From the cell containing the given text, extract its center point as (x, y) coordinate. 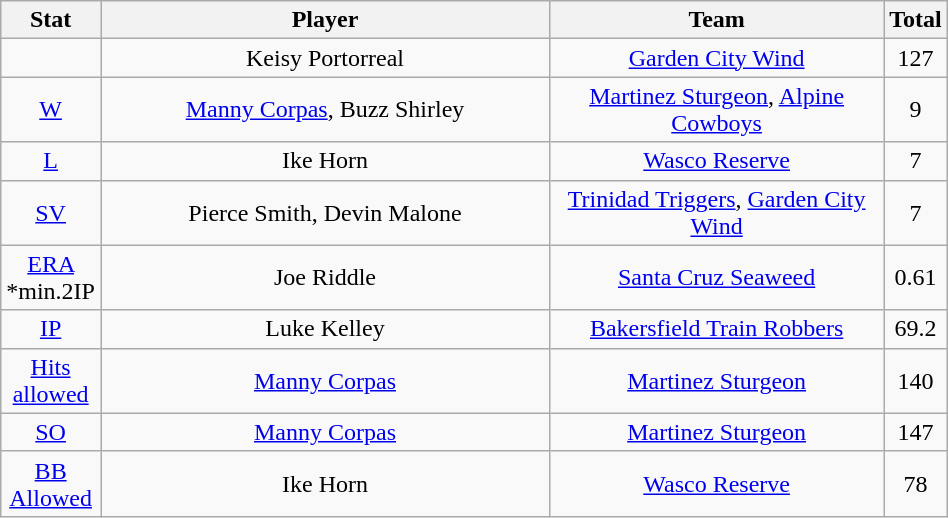
127 (916, 58)
140 (916, 380)
Garden City Wind (717, 58)
SO (51, 432)
Luke Kelley (324, 329)
Santa Cruz Seaweed (717, 278)
Keisy Portorreal (324, 58)
78 (916, 484)
Manny Corpas, Buzz Shirley (324, 110)
Hits allowed (51, 380)
L (51, 161)
IP (51, 329)
Martinez Sturgeon, Alpine Cowboys (717, 110)
Trinidad Triggers, Garden City Wind (717, 212)
BB Allowed (51, 484)
Total (916, 20)
SV (51, 212)
Joe Riddle (324, 278)
69.2 (916, 329)
0.61 (916, 278)
Bakersfield Train Robbers (717, 329)
Stat (51, 20)
Pierce Smith, Devin Malone (324, 212)
9 (916, 110)
Team (717, 20)
ERA *min.2IP (51, 278)
Player (324, 20)
147 (916, 432)
W (51, 110)
